Provide the (x, y) coordinate of the cell's center where the given text is located.  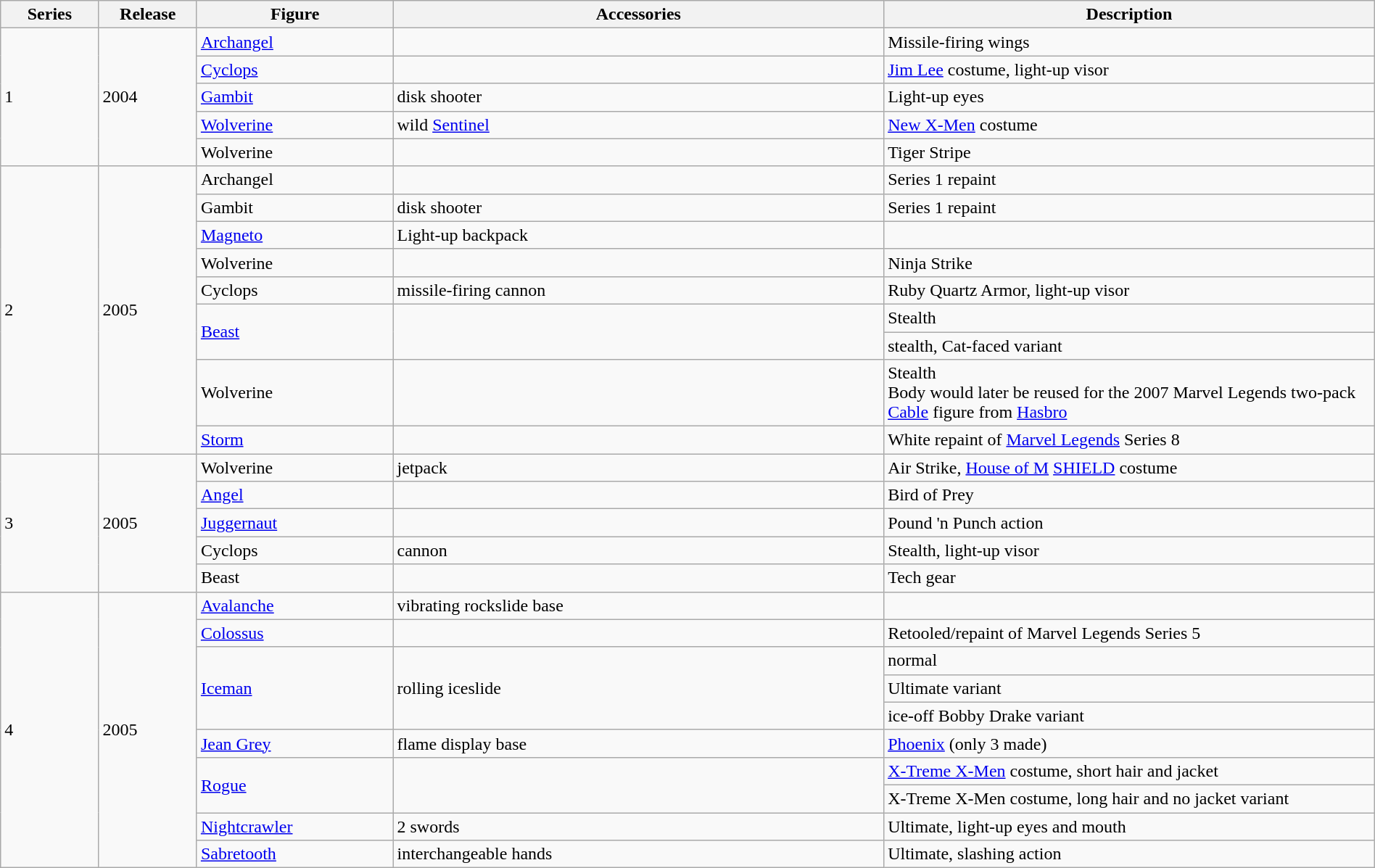
X-Treme X-Men costume, long hair and no jacket variant (1130, 798)
Air Strike, House of M SHIELD costume (1130, 468)
1 (49, 97)
rolling iceslide (638, 688)
Nightcrawler (294, 826)
Jim Lee costume, light-up visor (1130, 70)
X-Treme X-Men costume, short hair and jacket (1130, 771)
Angel (294, 495)
missile-firing cannon (638, 290)
normal (1130, 661)
3 (49, 523)
Description (1130, 15)
Phoenix (only 3 made) (1130, 743)
Jean Grey (294, 743)
2 (49, 310)
interchangeable hands (638, 854)
jetpack (638, 468)
Bird of Prey (1130, 495)
4 (49, 729)
Pound 'n Punch action (1130, 523)
Ultimate variant (1130, 688)
Release (148, 15)
Magneto (294, 235)
wild Sentinel (638, 125)
Sabretooth (294, 854)
StealthBody would later be reused for the 2007 Marvel Legends two-pack Cable figure from Hasbro (1130, 393)
Avalanche (294, 605)
flame display base (638, 743)
Storm (294, 440)
ice-off Bobby Drake variant (1130, 716)
Missile-firing wings (1130, 42)
Ruby Quartz Armor, light-up visor (1130, 290)
Juggernaut (294, 523)
Stealth (1130, 318)
2004 (148, 97)
vibrating rockslide base (638, 605)
Colossus (294, 633)
2 swords (638, 826)
Accessories (638, 15)
cannon (638, 550)
Stealth, light-up visor (1130, 550)
Tech gear (1130, 578)
Ninja Strike (1130, 263)
stealth, Cat-faced variant (1130, 346)
Figure (294, 15)
Series (49, 15)
New X-Men costume (1130, 125)
Ultimate, light-up eyes and mouth (1130, 826)
Rogue (294, 785)
Retooled/repaint of Marvel Legends Series 5 (1130, 633)
White repaint of Marvel Legends Series 8 (1130, 440)
Light-up eyes (1130, 97)
Tiger Stripe (1130, 152)
Light-up backpack (638, 235)
Ultimate, slashing action (1130, 854)
Iceman (294, 688)
